For the text-containing cell, return its midpoint in [x, y] coordinate format. 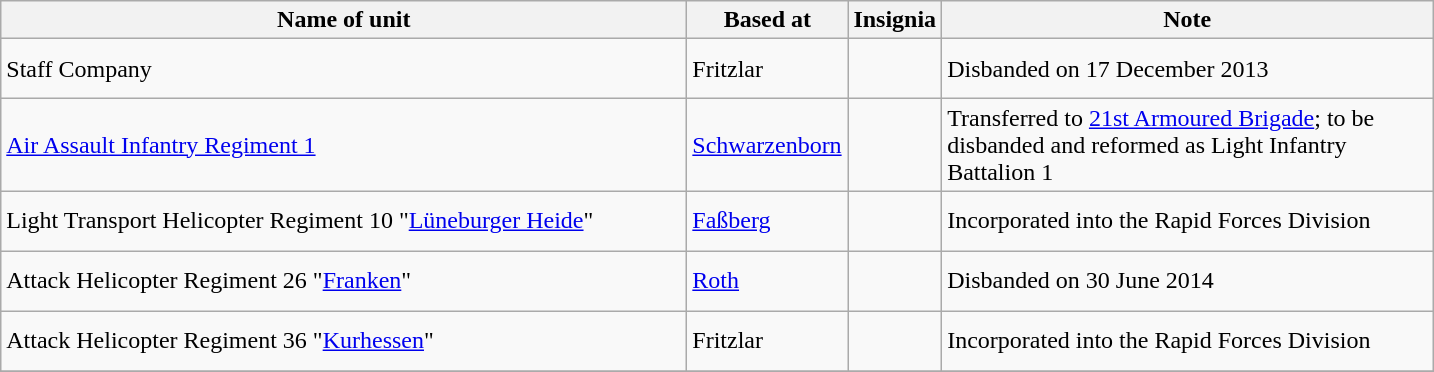
Schwarzenborn [768, 145]
Note [1188, 20]
Light Transport Helicopter Regiment 10 "Lüneburger Heide" [344, 221]
Roth [768, 281]
Air Assault Infantry Regiment 1 [344, 145]
Disbanded on 30 June 2014 [1188, 281]
Based at [768, 20]
Transferred to 21st Armoured Brigade; to be disbanded and reformed as Light Infantry Battalion 1 [1188, 145]
Disbanded on 17 December 2013 [1188, 69]
Attack Helicopter Regiment 36 "Kurhessen" [344, 341]
Faßberg [768, 221]
Insignia [895, 20]
Name of unit [344, 20]
Attack Helicopter Regiment 26 "Franken" [344, 281]
Staff Company [344, 69]
